For the text-containing cell, return its midpoint in [X, Y] coordinate format. 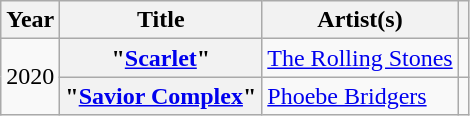
"Scarlet" [161, 58]
Phoebe Bridgers [360, 96]
"Savior Complex" [161, 96]
The Rolling Stones [360, 58]
Title [161, 20]
2020 [30, 77]
Year [30, 20]
Artist(s) [360, 20]
